Extract the [X, Y] coordinate from the center of the cell holding the provided text.  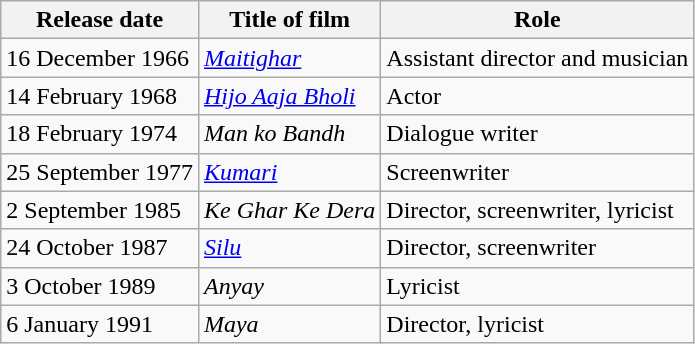
3 October 1989 [100, 286]
Title of film [289, 20]
16 December 1966 [100, 58]
Silu [289, 248]
Director, lyricist [538, 324]
Anyay [289, 286]
Ke Ghar Ke Dera [289, 210]
Maya [289, 324]
6 January 1991 [100, 324]
18 February 1974 [100, 134]
Man ko Bandh [289, 134]
Screenwriter [538, 172]
Director, screenwriter [538, 248]
Kumari [289, 172]
24 October 1987 [100, 248]
Release date [100, 20]
2 September 1985 [100, 210]
25 September 1977 [100, 172]
Lyricist [538, 286]
Hijo Aaja Bholi [289, 96]
Director, screenwriter, lyricist [538, 210]
Maitighar [289, 58]
Actor [538, 96]
14 February 1968 [100, 96]
Role [538, 20]
Dialogue writer [538, 134]
Assistant director and musician [538, 58]
